Scan for the cell matching the given text and deliver its (X, Y) coordinate at center. 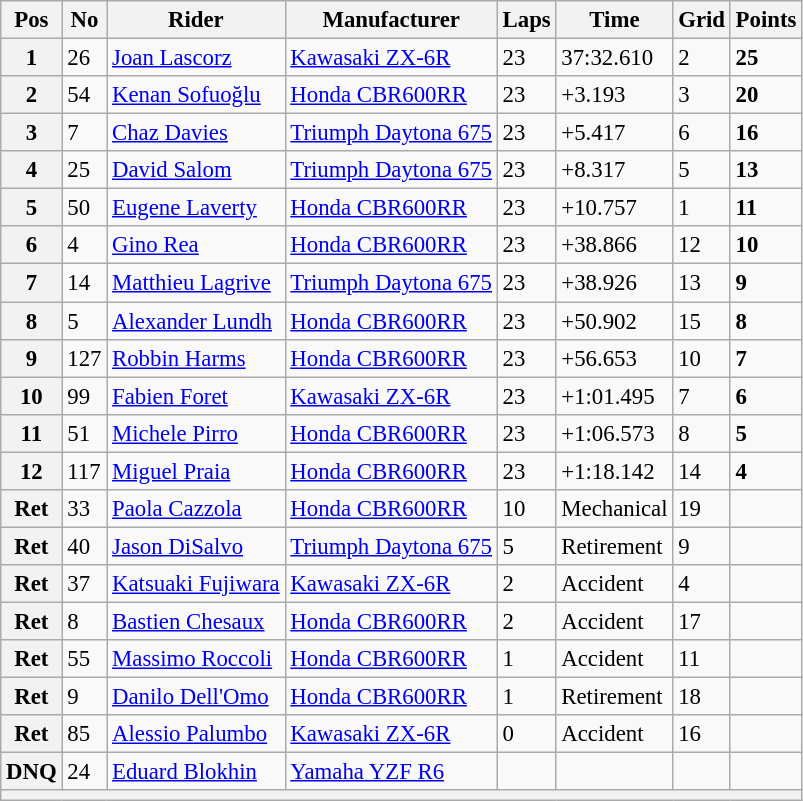
37:32.610 (614, 58)
+50.902 (614, 321)
+5.417 (614, 133)
26 (84, 58)
37 (84, 584)
Danilo Dell'Omo (196, 697)
Joan Lascorz (196, 58)
55 (84, 659)
Time (614, 20)
51 (84, 433)
Robbin Harms (196, 358)
117 (84, 471)
+56.653 (614, 358)
Bastien Chesaux (196, 621)
24 (84, 772)
20 (766, 95)
+10.757 (614, 208)
+38.926 (614, 283)
Manufacturer (391, 20)
Matthieu Lagrive (196, 283)
Yamaha YZF R6 (391, 772)
Jason DiSalvo (196, 546)
Alessio Palumbo (196, 734)
+1:18.142 (614, 471)
Michele Pirro (196, 433)
Mechanical (614, 509)
54 (84, 95)
+1:06.573 (614, 433)
Eduard Blokhin (196, 772)
40 (84, 546)
Points (766, 20)
Katsuaki Fujiwara (196, 584)
DNQ (32, 772)
Laps (526, 20)
15 (702, 321)
Gino Rea (196, 245)
No (84, 20)
Massimo Roccoli (196, 659)
Miguel Praia (196, 471)
+38.866 (614, 245)
+8.317 (614, 170)
+3.193 (614, 95)
David Salom (196, 170)
Paola Cazzola (196, 509)
127 (84, 358)
85 (84, 734)
Alexander Lundh (196, 321)
19 (702, 509)
18 (702, 697)
33 (84, 509)
17 (702, 621)
Pos (32, 20)
+1:01.495 (614, 396)
0 (526, 734)
Fabien Foret (196, 396)
Chaz Davies (196, 133)
99 (84, 396)
Rider (196, 20)
Eugene Laverty (196, 208)
Grid (702, 20)
Kenan Sofuoğlu (196, 95)
50 (84, 208)
